Find where the given text appears and provide that cell's center as (X, Y) coordinate. 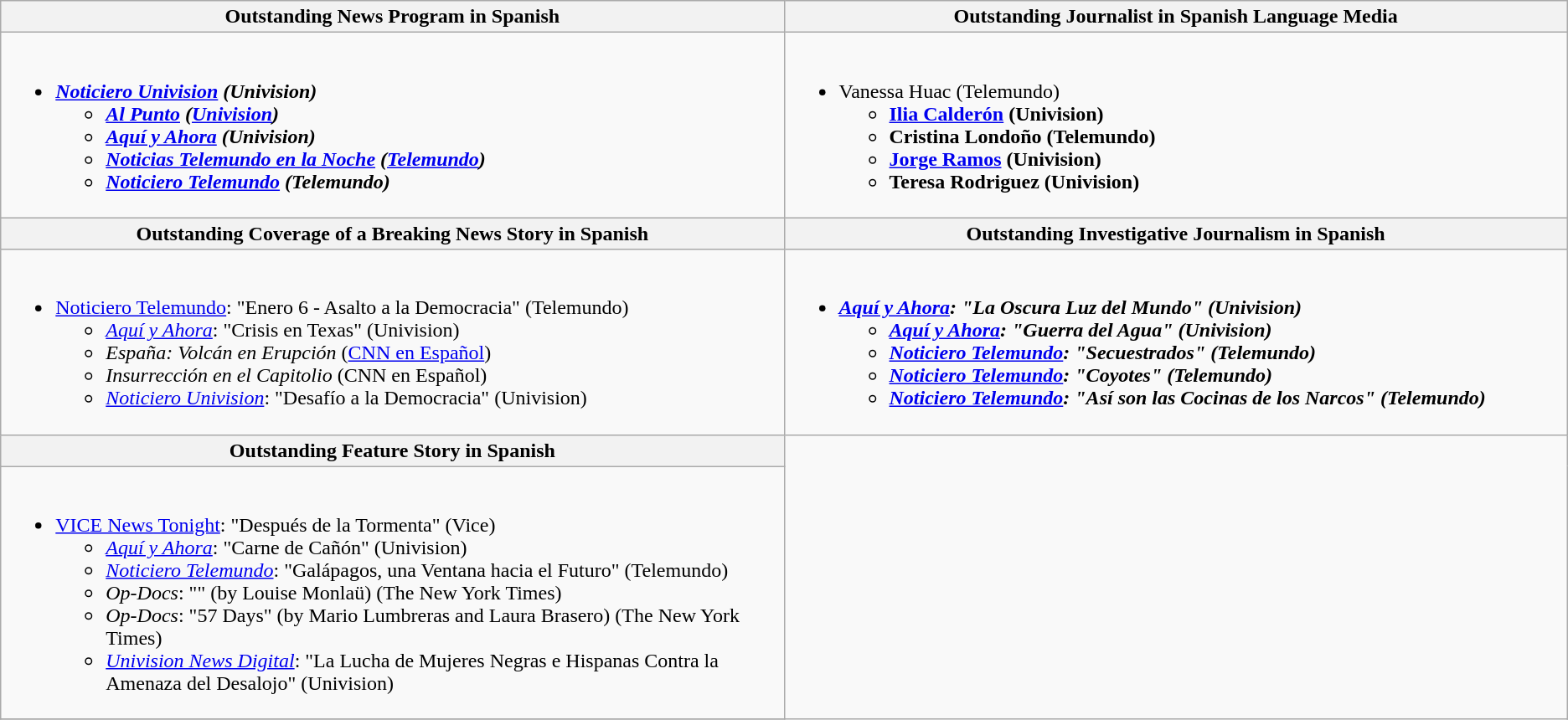
Outstanding News Program in Spanish (392, 17)
Vanessa Huac (Telemundo)Ilia Calderón (Univision)Cristina Londoño (Telemundo)Jorge Ramos (Univision)Teresa Rodriguez (Univision) (1176, 126)
Noticiero Univision (Univision)Al Punto (Univision)Aquí y Ahora (Univision)Noticias Telemundo en la Noche (Telemundo)Noticiero Telemundo (Telemundo) (392, 126)
Outstanding Investigative Journalism in Spanish (1176, 234)
Outstanding Coverage of a Breaking News Story in Spanish (392, 234)
Outstanding Feature Story in Spanish (392, 450)
Outstanding Journalist in Spanish Language Media (1176, 17)
